Pinpoint the cell where the given text exists, returning its (X, Y) midpoint coordinate. 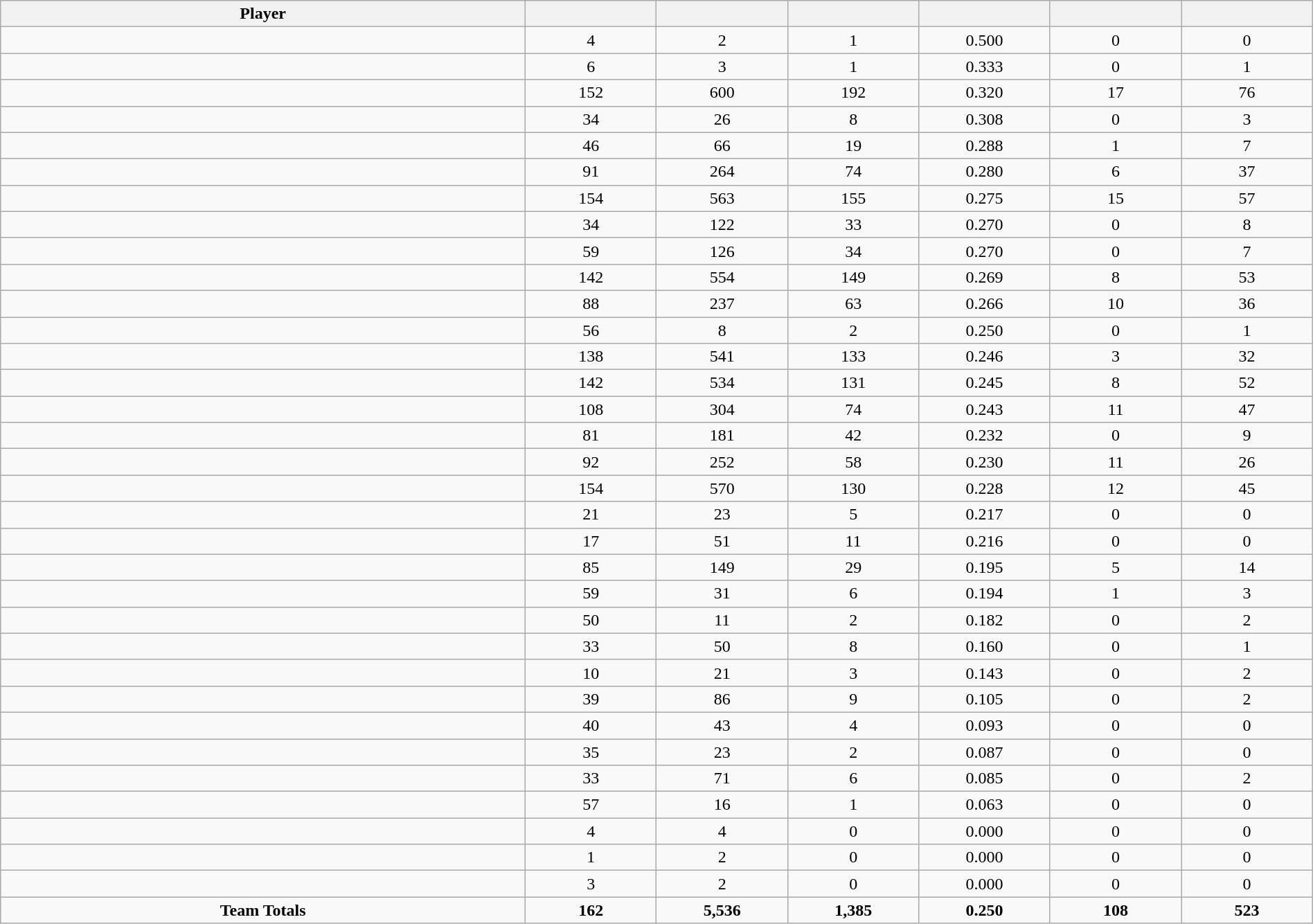
56 (591, 330)
43 (722, 725)
16 (722, 805)
138 (591, 357)
264 (722, 172)
35 (591, 752)
1,385 (853, 910)
85 (591, 567)
131 (853, 383)
47 (1247, 409)
0.245 (985, 383)
0.288 (985, 145)
563 (722, 198)
130 (853, 488)
66 (722, 145)
0.194 (985, 594)
76 (1247, 93)
0.195 (985, 567)
19 (853, 145)
152 (591, 93)
37 (1247, 172)
12 (1115, 488)
Player (263, 14)
0.105 (985, 699)
58 (853, 462)
45 (1247, 488)
252 (722, 462)
600 (722, 93)
523 (1247, 910)
81 (591, 436)
192 (853, 93)
0.269 (985, 277)
0.085 (985, 779)
0.280 (985, 172)
122 (722, 224)
541 (722, 357)
46 (591, 145)
40 (591, 725)
36 (1247, 303)
304 (722, 409)
133 (853, 357)
0.243 (985, 409)
Team Totals (263, 910)
0.093 (985, 725)
0.216 (985, 541)
53 (1247, 277)
126 (722, 251)
0.230 (985, 462)
32 (1247, 357)
92 (591, 462)
181 (722, 436)
237 (722, 303)
155 (853, 198)
534 (722, 383)
31 (722, 594)
0.228 (985, 488)
0.275 (985, 198)
86 (722, 699)
0.266 (985, 303)
0.500 (985, 40)
554 (722, 277)
39 (591, 699)
88 (591, 303)
0.143 (985, 673)
0.160 (985, 646)
71 (722, 779)
5,536 (722, 910)
42 (853, 436)
0.182 (985, 620)
0.320 (985, 93)
0.333 (985, 66)
52 (1247, 383)
15 (1115, 198)
0.087 (985, 752)
29 (853, 567)
0.246 (985, 357)
0.308 (985, 119)
0.063 (985, 805)
0.232 (985, 436)
570 (722, 488)
63 (853, 303)
51 (722, 541)
0.217 (985, 515)
162 (591, 910)
14 (1247, 567)
91 (591, 172)
